Identify which cell holds the provided text, then report its [x, y] central coordinate. 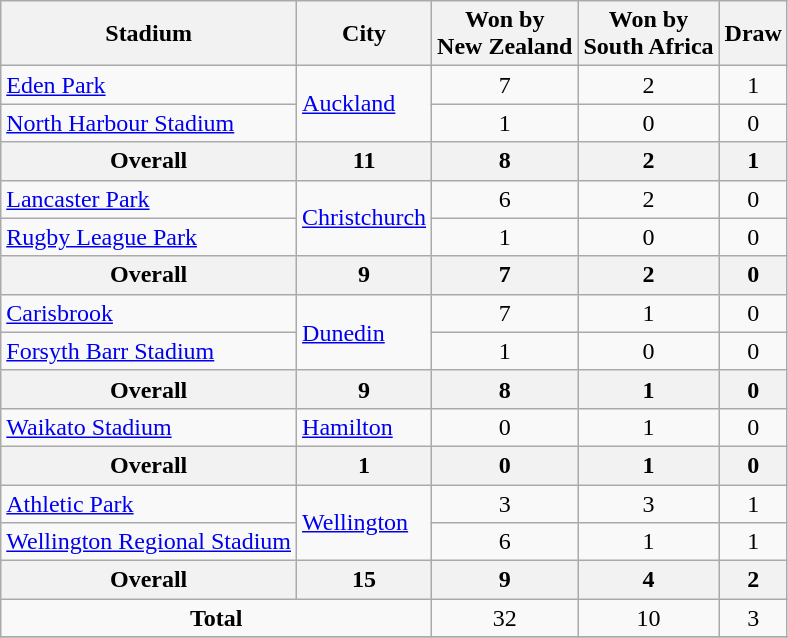
Lancaster Park [149, 199]
Forsyth Barr Stadium [149, 351]
32 [505, 618]
Wellington [364, 522]
Christchurch [364, 218]
Dunedin [364, 332]
Athletic Park [149, 503]
Eden Park [149, 85]
Won byNew Zealand [505, 34]
City [364, 34]
4 [648, 580]
North Harbour Stadium [149, 123]
Draw [753, 34]
Wellington Regional Stadium [149, 542]
Rugby League Park [149, 237]
Stadium [149, 34]
Won bySouth Africa [648, 34]
Hamilton [364, 427]
15 [364, 580]
10 [648, 618]
Auckland [364, 104]
11 [364, 161]
Carisbrook [149, 313]
Total [216, 618]
Waikato Stadium [149, 427]
